Return (X, Y) of the center of cell containing provided text 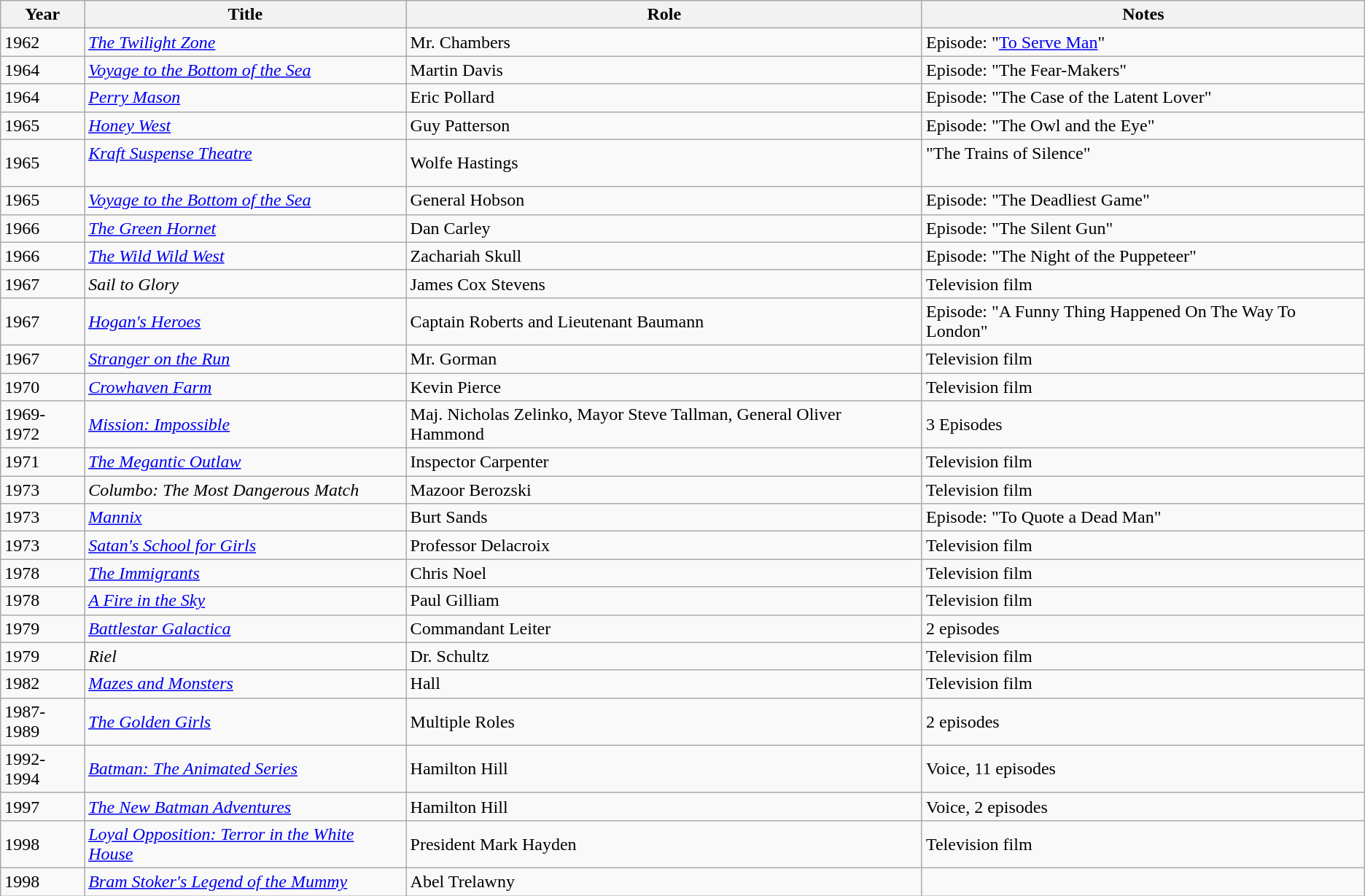
Episode: "The Night of the Puppeteer" (1143, 256)
Title (245, 15)
Professor Delacroix (664, 545)
Zachariah Skull (664, 256)
1969-1972 (42, 424)
Loyal Opposition: Terror in the White House (245, 844)
Hogan's Heroes (245, 321)
Notes (1143, 15)
Satan's School for Girls (245, 545)
Mannix (245, 518)
Battlestar Galactica (245, 628)
Mr. Gorman (664, 359)
Bram Stoker's Legend of the Mummy (245, 881)
1970 (42, 387)
Maj. Nicholas Zelinko, Mayor Steve Tallman, General Oliver Hammond (664, 424)
Multiple Roles (664, 722)
Mr. Chambers (664, 42)
Dan Carley (664, 228)
The Green Hornet (245, 228)
The Wild Wild West (245, 256)
The New Batman Adventures (245, 806)
Episode: "To Serve Man" (1143, 42)
Paul Gilliam (664, 601)
Kraft Suspense Theatre (245, 163)
Perry Mason (245, 98)
The Immigrants (245, 573)
Voice, 2 episodes (1143, 806)
Kevin Pierce (664, 387)
Mission: Impossible (245, 424)
A Fire in the Sky (245, 601)
Inspector Carpenter (664, 462)
President Mark Hayden (664, 844)
"The Trains of Silence" (1143, 163)
Riel (245, 656)
1987-1989 (42, 722)
The Megantic Outlaw (245, 462)
Honey West (245, 125)
The Golden Girls (245, 722)
Dr. Schultz (664, 656)
1962 (42, 42)
Voice, 11 episodes (1143, 768)
1982 (42, 684)
Guy Patterson (664, 125)
3 Episodes (1143, 424)
Year (42, 15)
James Cox Stevens (664, 284)
Martin Davis (664, 70)
1992-1994 (42, 768)
Episode: "To Quote a Dead Man" (1143, 518)
Columbo: The Most Dangerous Match (245, 490)
General Hobson (664, 200)
Episode: "A Funny Thing Happened On The Way To London" (1143, 321)
Crowhaven Farm (245, 387)
Commandant Leiter (664, 628)
Stranger on the Run (245, 359)
Hall (664, 684)
Burt Sands (664, 518)
Wolfe Hastings (664, 163)
Episode: "The Deadliest Game" (1143, 200)
1997 (42, 806)
Mazes and Monsters (245, 684)
Role (664, 15)
Mazoor Berozski (664, 490)
Episode: "The Silent Gun" (1143, 228)
Episode: "The Fear-Makers" (1143, 70)
Captain Roberts and Lieutenant Baumann (664, 321)
Episode: "The Owl and the Eye" (1143, 125)
Sail to Glory (245, 284)
Eric Pollard (664, 98)
Abel Trelawny (664, 881)
Episode: "The Case of the Latent Lover" (1143, 98)
Chris Noel (664, 573)
The Twilight Zone (245, 42)
Batman: The Animated Series (245, 768)
1971 (42, 462)
